Locate the cell with the specified text and output its (X, Y) center coordinate. 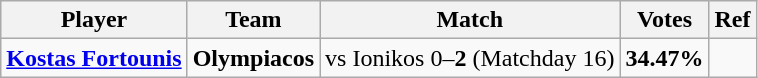
vs Ionikos 0–2 (Matchday 16) (470, 58)
34.47% (664, 58)
Kostas Fortounis (94, 58)
Team (253, 20)
Olympiacos (253, 58)
Votes (664, 20)
Match (470, 20)
Ref (732, 20)
Player (94, 20)
